Capture the cell that displays the provided text and extract its (x, y) central coordinate. 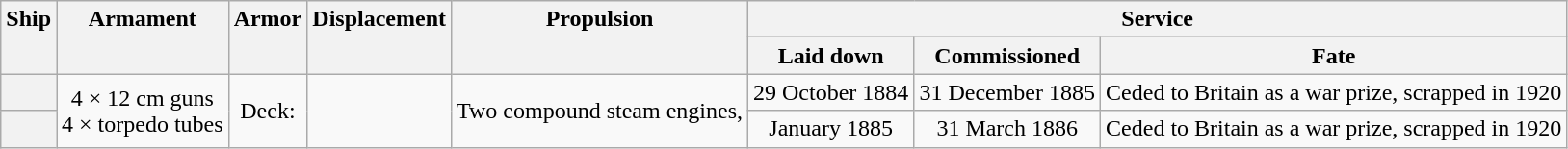
Armament (143, 37)
January 1885 (831, 129)
29 October 1884 (831, 92)
31 March 1886 (1007, 129)
Laid down (831, 56)
Armor (268, 37)
Displacement (379, 37)
4 × 12 cm guns4 × torpedo tubes (143, 111)
Fate (1334, 56)
Propulsion (600, 37)
31 December 1885 (1007, 92)
Ship (29, 37)
Commissioned (1007, 56)
Deck: (268, 111)
Two compound steam engines, (600, 111)
Service (1158, 19)
